Return [x, y] of the center of cell containing provided text 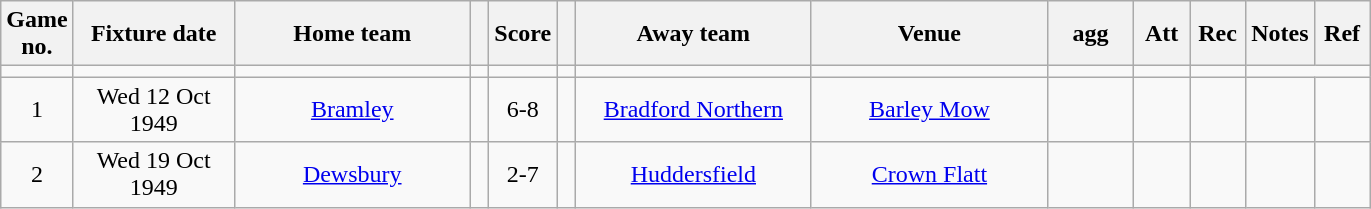
Score [523, 34]
Venue [929, 34]
Rec [1218, 34]
Huddersfield [693, 174]
Game no. [37, 34]
Home team [352, 34]
Wed 19 Oct 1949 [154, 174]
2 [37, 174]
Barley Mow [929, 110]
2-7 [523, 174]
Fixture date [154, 34]
1 [37, 110]
agg [1090, 34]
6-8 [523, 110]
Crown Flatt [929, 174]
Bradford Northern [693, 110]
Dewsbury [352, 174]
Away team [693, 34]
Notes [1280, 34]
Bramley [352, 110]
Ref [1342, 34]
Wed 12 Oct 1949 [154, 110]
Att [1162, 34]
